For the text-containing cell, return its midpoint in [X, Y] coordinate format. 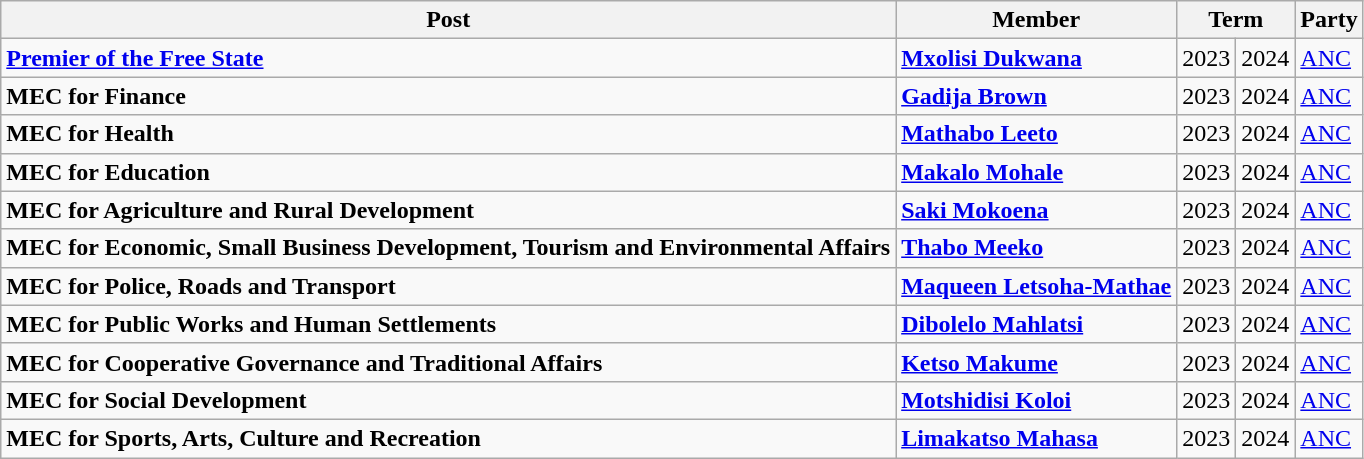
MEC for Sports, Arts, Culture and Recreation [448, 438]
Premier of the Free State [448, 58]
MEC for Agriculture and Rural Development [448, 210]
Ketso Makume [1036, 362]
Party [1329, 20]
Dibolelo Mahlatsi [1036, 324]
MEC for Finance [448, 96]
Mathabo Leeto [1036, 134]
Motshidisi Koloi [1036, 400]
Maqueen Letsoha-Mathae [1036, 286]
MEC for Cooperative Governance and Traditional Affairs [448, 362]
MEC for Social Development [448, 400]
MEC for Economic, Small Business Development, Tourism and Environmental Affairs [448, 248]
Gadija Brown [1036, 96]
Mxolisi Dukwana [1036, 58]
MEC for Health [448, 134]
MEC for Public Works and Human Settlements [448, 324]
Makalo Mohale [1036, 172]
Member [1036, 20]
Post [448, 20]
MEC for Police, Roads and Transport [448, 286]
Thabo Meeko [1036, 248]
Saki Mokoena [1036, 210]
MEC for Education [448, 172]
Term [1236, 20]
Limakatso Mahasa [1036, 438]
